Determine the [X, Y] coordinate at the center of the cell enclosing the given text.  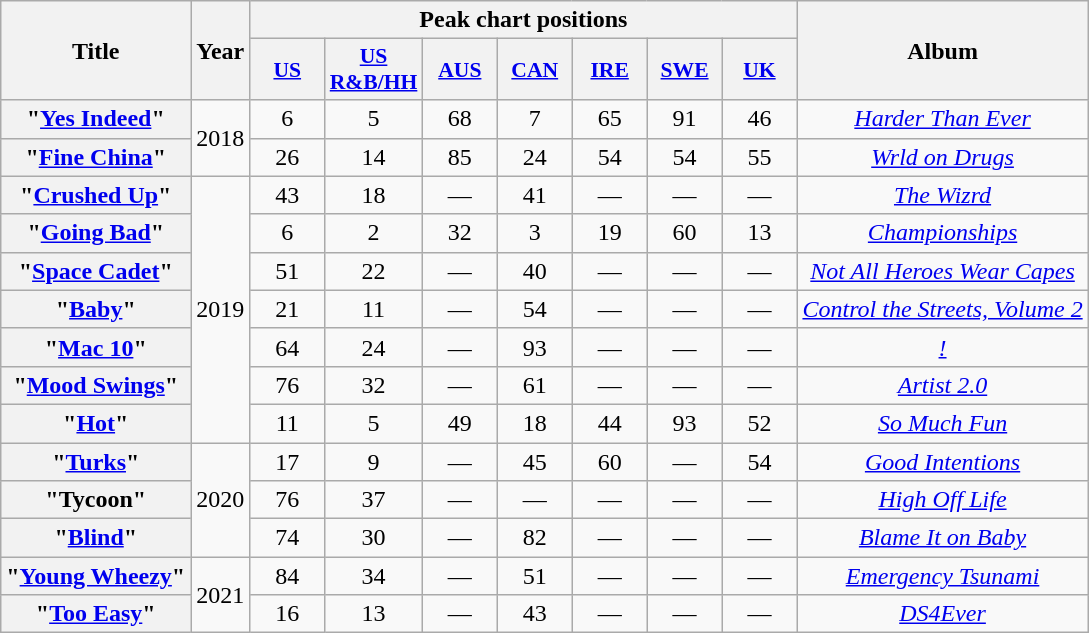
"Going Bad" [96, 233]
22 [374, 271]
So Much Fun [942, 423]
21 [288, 309]
68 [460, 119]
37 [374, 500]
UK [760, 70]
52 [760, 423]
19 [610, 233]
Emergency Tsunami [942, 576]
"Blind" [96, 538]
55 [760, 157]
82 [534, 538]
9 [374, 461]
"Turks" [96, 461]
2019 [220, 309]
2018 [220, 138]
17 [288, 461]
DS4Ever [942, 614]
49 [460, 423]
High Off Life [942, 500]
2021 [220, 595]
Blame It on Baby [942, 538]
3 [534, 233]
"Too Easy" [96, 614]
2020 [220, 499]
The Wizrd [942, 195]
2 [374, 233]
Album [942, 50]
USR&B/HH [374, 70]
"Mac 10" [96, 347]
"Mood Swings" [96, 385]
"Yes Indeed" [96, 119]
! [942, 347]
"Fine China" [96, 157]
30 [374, 538]
Championships [942, 233]
7 [534, 119]
74 [288, 538]
61 [534, 385]
CAN [534, 70]
Wrld on Drugs [942, 157]
"Space Cadet" [96, 271]
40 [534, 271]
26 [288, 157]
85 [460, 157]
Good Intentions [942, 461]
Year [220, 50]
"Baby" [96, 309]
Title [96, 50]
44 [610, 423]
AUS [460, 70]
16 [288, 614]
US [288, 70]
91 [684, 119]
64 [288, 347]
Harder Than Ever [942, 119]
"Hot" [96, 423]
SWE [684, 70]
"Young Wheezy" [96, 576]
84 [288, 576]
"Tycoon" [96, 500]
Artist 2.0 [942, 385]
IRE [610, 70]
14 [374, 157]
Peak chart positions [524, 20]
65 [610, 119]
Control the Streets, Volume 2 [942, 309]
34 [374, 576]
Not All Heroes Wear Capes [942, 271]
41 [534, 195]
46 [760, 119]
45 [534, 461]
"Crushed Up" [96, 195]
